Return the (X, Y) coordinate for the center point of the cell that contains the specified text.  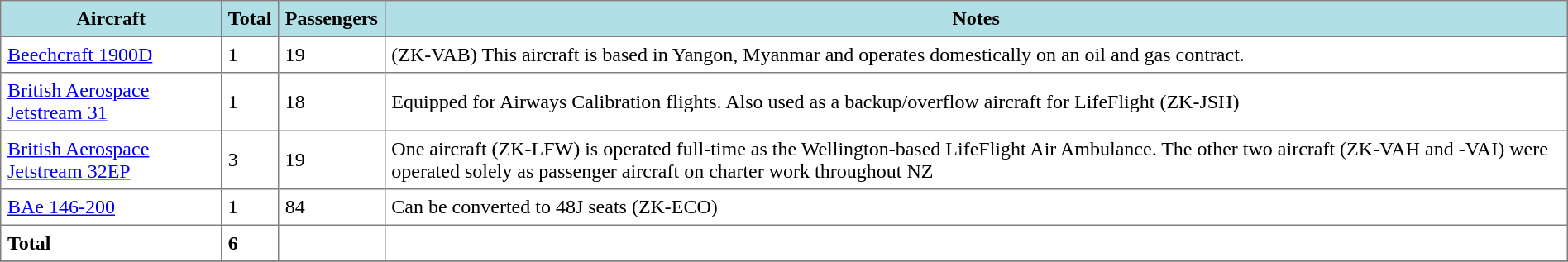
3 (250, 160)
18 (332, 102)
Can be converted to 48J seats (ZK-ECO) (976, 207)
Passengers (332, 19)
(ZK-VAB) This aircraft is based in Yangon, Myanmar and operates domestically on an oil and gas contract. (976, 55)
84 (332, 207)
British Aerospace Jetstream 31 (111, 102)
BAe 146-200 (111, 207)
British Aerospace Jetstream 32EP (111, 160)
Aircraft (111, 19)
Equipped for Airways Calibration flights. Also used as a backup/overflow aircraft for LifeFlight (ZK-JSH) (976, 102)
Beechcraft 1900D (111, 55)
6 (250, 243)
Notes (976, 19)
